Search for the cell housing the specified text and yield its [x, y] center coordinate. 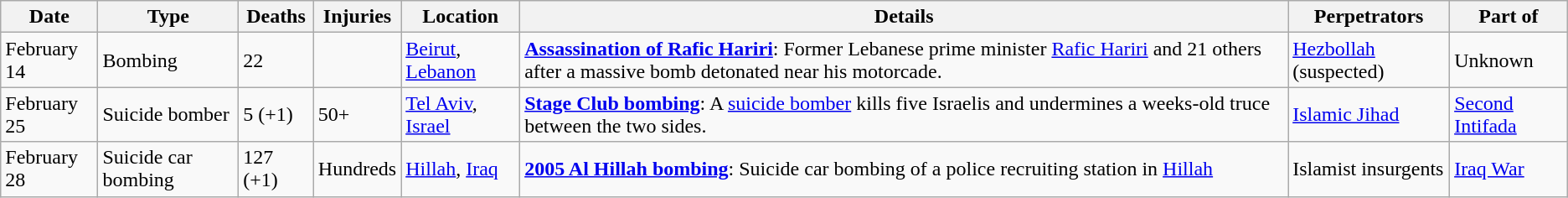
Tel Aviv, Israel [461, 114]
Iraq War [1509, 169]
Type [168, 17]
Suicide car bombing [168, 169]
Hillah, Iraq [461, 169]
5 (+1) [276, 114]
Islamic Jihad [1369, 114]
Perpetrators [1369, 17]
Location [461, 17]
Hezbollah (suspected) [1369, 60]
Beirut, Lebanon [461, 60]
Bombing [168, 60]
Details [905, 17]
127 (+1) [276, 169]
February 25 [49, 114]
Injuries [357, 17]
February 28 [49, 169]
Islamist insurgents [1369, 169]
Date [49, 17]
22 [276, 60]
Unknown [1509, 60]
February 14 [49, 60]
Hundreds [357, 169]
2005 Al Hillah bombing: Suicide car bombing of a police recruiting station in Hillah [905, 169]
Second Intifada [1509, 114]
Suicide bomber [168, 114]
Stage Club bombing: A suicide bomber kills five Israelis and undermines a weeks-old truce between the two sides. [905, 114]
Assassination of Rafic Hariri: Former Lebanese prime minister Rafic Hariri and 21 others after a massive bomb detonated near his motorcade. [905, 60]
Deaths [276, 17]
50+ [357, 114]
Part of [1509, 17]
